Pinpoint the cell where the given text exists, returning its (X, Y) midpoint coordinate. 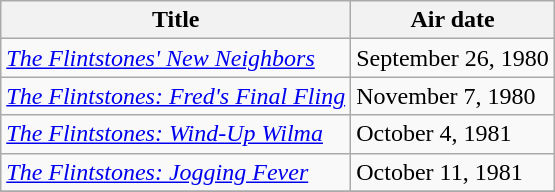
October 4, 1981 (453, 134)
The Flintstones: Wind-Up Wilma (176, 134)
Air date (453, 20)
The Flintstones' New Neighbors (176, 58)
The Flintstones: Fred's Final Fling (176, 96)
September 26, 1980 (453, 58)
The Flintstones: Jogging Fever (176, 172)
November 7, 1980 (453, 96)
October 11, 1981 (453, 172)
Title (176, 20)
